Return [X, Y] of the center of cell containing provided text 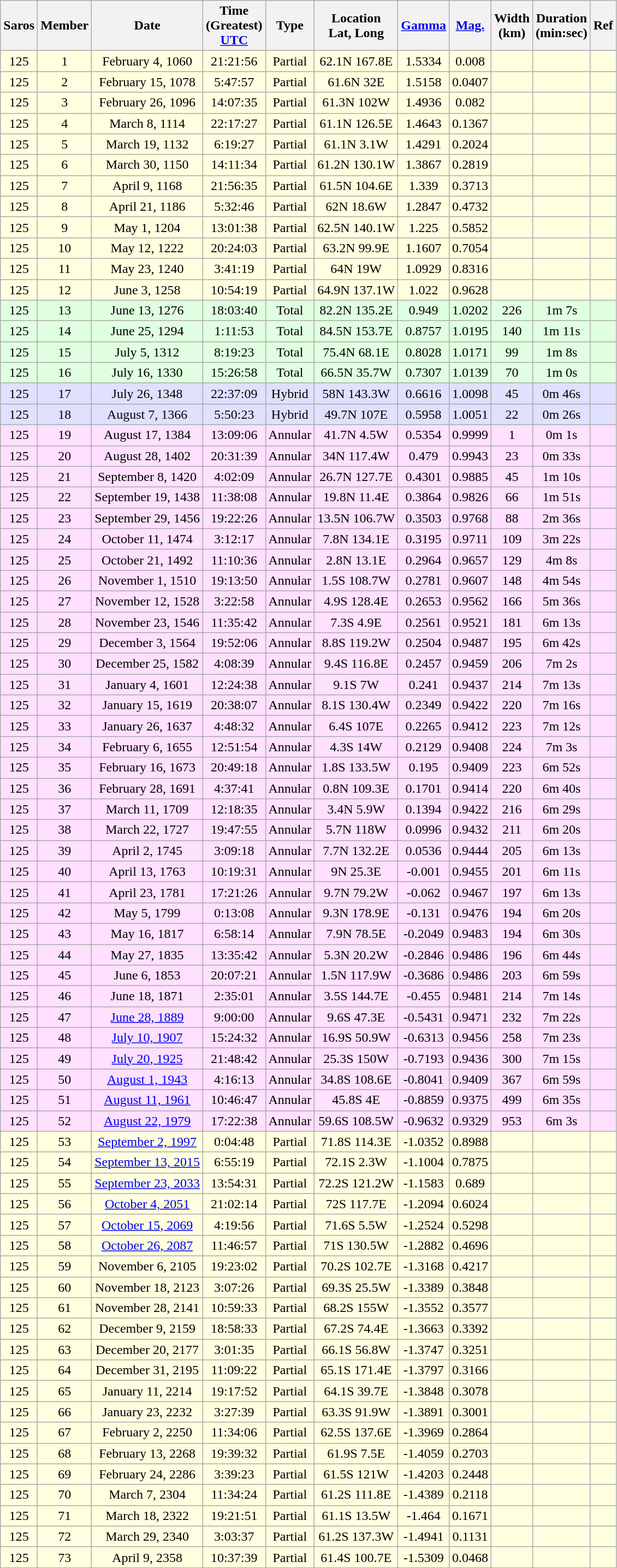
1.3867 [424, 165]
3:41:19 [234, 269]
6 [64, 165]
34.8S 108.6E [356, 1079]
40 [64, 871]
4m 54s [562, 580]
Saros [19, 26]
1.0202 [470, 311]
19:47:55 [234, 830]
0.5958 [424, 414]
November 1, 1510 [147, 580]
64N 19W [356, 269]
0.9459 [470, 664]
109 [512, 539]
9.1S 7W [356, 685]
4m 8s [562, 560]
7m 3s [562, 747]
34 [64, 747]
11:09:22 [234, 1370]
November 6, 2105 [147, 1266]
0m 33s [562, 456]
-0.2846 [424, 955]
61.3N 102W [356, 103]
75.4N 68.1E [356, 352]
0.3503 [424, 518]
19:13:50 [234, 580]
March 30, 1150 [147, 165]
November 18, 2123 [147, 1287]
1m 0s [562, 373]
0.241 [424, 685]
129 [512, 560]
0.479 [424, 456]
5.7N 118W [356, 830]
1m 7s [562, 311]
0.9885 [470, 477]
July 20, 1925 [147, 1059]
44 [64, 955]
3:39:23 [234, 1474]
0.3577 [470, 1308]
August 7, 1366 [147, 414]
0:13:08 [234, 913]
-1.3168 [424, 1266]
20:38:07 [234, 705]
17:22:38 [234, 1121]
72 [64, 1536]
1.5158 [424, 82]
73 [64, 1557]
3:01:35 [234, 1350]
1m 10s [562, 477]
0.2561 [424, 622]
20 [64, 456]
10 [64, 248]
26.7N 127.7E [356, 477]
July 16, 1330 [147, 373]
0.9456 [470, 1038]
October 15, 2069 [147, 1225]
Gamma [424, 26]
May 27, 1835 [147, 955]
January 23, 2232 [147, 1412]
February 6, 1655 [147, 747]
15 [64, 352]
7.3S 4.9E [356, 622]
0.7307 [424, 373]
7.8N 134.1E [356, 539]
0.9412 [470, 726]
11:35:42 [234, 622]
6m 52s [562, 768]
66.1S 56.8W [356, 1350]
0.3001 [470, 1412]
0.5852 [470, 227]
1.0171 [470, 352]
-1.3891 [424, 1412]
6m 42s [562, 643]
1.022 [424, 290]
0.9943 [470, 456]
0.8988 [470, 1142]
61 [64, 1308]
59.6S 108.5W [356, 1121]
0.2504 [424, 643]
4 [64, 123]
0.8028 [424, 352]
13 [64, 311]
64.1S 39.7E [356, 1391]
April 9, 1168 [147, 186]
14:07:35 [234, 103]
January 11, 2214 [147, 1391]
4.3S 14W [356, 747]
0.9657 [470, 560]
1.225 [424, 227]
0.9481 [470, 996]
8.1S 130.4W [356, 705]
7.9N 78.5E [356, 934]
October 4, 2051 [147, 1204]
-1.3552 [424, 1308]
-1.2882 [424, 1245]
February 28, 1691 [147, 788]
1.4291 [424, 144]
-1.4389 [424, 1495]
20:24:03 [234, 248]
19:39:32 [234, 1453]
35 [64, 768]
21 [64, 477]
March 8, 1114 [147, 123]
0.9826 [470, 497]
1.0929 [424, 269]
19:52:06 [234, 643]
-1.4203 [424, 1474]
22:37:09 [234, 394]
March 22, 1727 [147, 830]
-1.2094 [424, 1204]
12 [64, 290]
0.9467 [470, 892]
0.2129 [424, 747]
1.4936 [424, 103]
41.7N 4.5W [356, 435]
68 [64, 1453]
0.1671 [470, 1516]
7m 22s [562, 1017]
February 26, 1096 [147, 103]
45.8S 4E [356, 1100]
1.0051 [470, 414]
0.2024 [470, 144]
61.2S 137.3W [356, 1536]
0.9444 [470, 851]
September 29, 1456 [147, 518]
September 8, 1420 [147, 477]
196 [512, 955]
6m 30s [562, 934]
0.2964 [424, 560]
0.2819 [470, 165]
59 [64, 1266]
December 3, 1564 [147, 643]
11:34:06 [234, 1433]
36 [64, 788]
August 1, 1943 [147, 1079]
14 [64, 331]
48 [64, 1038]
61.1S 13.5W [356, 1516]
0.9437 [470, 685]
0.9432 [470, 830]
258 [512, 1038]
43 [64, 934]
May 1, 1204 [147, 227]
0.9521 [470, 622]
0.0468 [470, 1557]
82.2N 135.2E [356, 311]
January 4, 1601 [147, 685]
9:00:00 [234, 1017]
4:08:39 [234, 664]
0.6616 [424, 394]
32 [64, 705]
2:35:01 [234, 996]
September 23, 2033 [147, 1183]
47 [64, 1017]
February 24, 2286 [147, 1474]
-1.3747 [424, 1350]
March 19, 1132 [147, 144]
0.2448 [470, 1474]
69.3S 25.5W [356, 1287]
6m 44s [562, 955]
27 [64, 601]
0.9768 [470, 518]
28 [64, 622]
1:11:53 [234, 331]
0.2653 [424, 601]
63.2N 99.9E [356, 248]
February 2, 2250 [147, 1433]
6m 35s [562, 1100]
224 [512, 747]
0.195 [424, 768]
67 [64, 1433]
0.0536 [424, 851]
166 [512, 601]
0.2703 [470, 1453]
18:03:40 [234, 311]
65 [64, 1391]
300 [512, 1059]
3:12:17 [234, 539]
18:58:33 [234, 1329]
7m 23s [562, 1038]
-1.2524 [424, 1225]
0.0407 [470, 82]
February 16, 1673 [147, 768]
8 [64, 206]
-0.062 [424, 892]
10:54:19 [234, 290]
0.9562 [470, 601]
8.8S 119.2W [356, 643]
-0.3686 [424, 976]
0.5354 [424, 435]
-0.8859 [424, 1100]
2.8N 13.1E [356, 560]
October 26, 2087 [147, 1245]
0.8316 [470, 269]
LocationLat, Long [356, 26]
61.5S 121W [356, 1474]
9 [64, 227]
11:34:24 [234, 1495]
0.9999 [470, 435]
0.9414 [470, 788]
10:59:33 [234, 1308]
-0.2049 [424, 934]
33 [64, 726]
84.5N 153.7E [356, 331]
29 [64, 643]
Duration(min:sec) [562, 26]
Member [64, 26]
January 26, 1637 [147, 726]
13:09:06 [234, 435]
0.2457 [424, 664]
1.5S 108.7W [356, 580]
197 [512, 892]
1m 8s [562, 352]
December 31, 2195 [147, 1370]
38 [64, 830]
7m 12s [562, 726]
19 [64, 435]
0.5298 [470, 1225]
12:18:35 [234, 809]
March 11, 1709 [147, 809]
3.5S 144.7E [356, 996]
25.3S 150W [356, 1059]
31 [64, 685]
4:16:13 [234, 1079]
19.8N 11.4E [356, 497]
10:46:47 [234, 1100]
19:21:51 [234, 1516]
39 [64, 851]
13:01:38 [234, 227]
-0.8041 [424, 1079]
10:19:31 [234, 871]
1.4643 [424, 123]
1.2847 [424, 206]
March 7, 2304 [147, 1495]
6m 11s [562, 871]
72.1S 2.3W [356, 1162]
April 23, 1781 [147, 892]
3:03:37 [234, 1536]
2m 36s [562, 518]
22:17:27 [234, 123]
16 [64, 373]
71S 130.5W [356, 1245]
61.2N 130.1W [356, 165]
201 [512, 871]
0.1367 [470, 123]
26 [64, 580]
41 [64, 892]
-0.455 [424, 996]
367 [512, 1079]
May 23, 1240 [147, 269]
0.8N 109.3E [356, 788]
-1.3848 [424, 1391]
3 [64, 103]
0.1131 [470, 1536]
0.008 [470, 61]
September 2, 1997 [147, 1142]
58N 143.3W [356, 394]
April 21, 1186 [147, 206]
0.9375 [470, 1100]
6.4S 107E [356, 726]
1.0139 [470, 373]
63 [64, 1350]
4:48:32 [234, 726]
12:24:38 [234, 685]
1.339 [424, 186]
June 3, 1258 [147, 290]
5:50:23 [234, 414]
0.3195 [424, 539]
63.3S 91.9W [356, 1412]
0m 46s [562, 394]
1m 11s [562, 331]
0.9471 [470, 1017]
226 [512, 311]
May 12, 1222 [147, 248]
August 28, 1402 [147, 456]
60 [64, 1287]
0m 1s [562, 435]
0.9408 [470, 747]
0.9607 [470, 580]
206 [512, 664]
15:24:32 [234, 1038]
71.8S 114.3E [356, 1142]
13.5N 106.7W [356, 518]
72S 117.7E [356, 1204]
1.0195 [470, 331]
February 13, 2268 [147, 1453]
June 25, 1294 [147, 331]
42 [64, 913]
20:49:18 [234, 768]
November 28, 2141 [147, 1308]
52 [64, 1121]
21:48:42 [234, 1059]
August 11, 1961 [147, 1100]
20:07:21 [234, 976]
6:55:19 [234, 1162]
21:02:14 [234, 1204]
148 [512, 580]
17:21:26 [234, 892]
December 9, 2159 [147, 1329]
June 28, 1889 [147, 1017]
21:56:35 [234, 186]
-1.3663 [424, 1329]
4:19:56 [234, 1225]
9N 25.3E [356, 871]
-0.7193 [424, 1059]
0.9487 [470, 643]
61.4S 100.7E [356, 1557]
July 5, 1312 [147, 352]
61.2S 111.8E [356, 1495]
21:21:56 [234, 61]
-1.1583 [424, 1183]
64 [64, 1370]
203 [512, 976]
24 [64, 539]
9.3N 178.9E [356, 913]
46 [64, 996]
November 23, 1546 [147, 622]
7m 2s [562, 664]
Width(km) [512, 26]
0.2864 [470, 1433]
1.8S 133.5W [356, 768]
14:11:34 [234, 165]
-1.4941 [424, 1536]
499 [512, 1100]
8:19:23 [234, 352]
49 [64, 1059]
May 16, 1817 [147, 934]
3.4N 5.9W [356, 809]
0.3392 [470, 1329]
11:46:57 [234, 1245]
0.689 [470, 1183]
61.9S 7.5E [356, 1453]
211 [512, 830]
88 [512, 518]
January 15, 1619 [147, 705]
3:09:18 [234, 851]
953 [512, 1121]
140 [512, 331]
17 [64, 394]
0.3848 [470, 1287]
70.2S 102.7E [356, 1266]
-0.001 [424, 871]
12:51:54 [234, 747]
50 [64, 1079]
19:17:52 [234, 1391]
5m 36s [562, 601]
0.4732 [470, 206]
30 [64, 664]
April 13, 1763 [147, 871]
June 13, 1276 [147, 311]
0.082 [470, 103]
6m 29s [562, 809]
0.3864 [424, 497]
65.1S 171.4E [356, 1370]
67.2S 74.4E [356, 1329]
July 10, 1907 [147, 1038]
-1.1004 [424, 1162]
13:35:42 [234, 955]
1.5N 117.9W [356, 976]
205 [512, 851]
4:37:41 [234, 788]
-1.0352 [424, 1142]
Ref [603, 26]
6m 40s [562, 788]
25 [64, 560]
72.2S 121.2W [356, 1183]
0.1394 [424, 809]
11:38:08 [234, 497]
March 29, 2340 [147, 1536]
July 26, 1348 [147, 394]
0.949 [424, 311]
51 [64, 1100]
1.5334 [424, 61]
61.1N 3.1W [356, 144]
216 [512, 809]
62N 18.6W [356, 206]
0.4301 [424, 477]
181 [512, 622]
20:31:39 [234, 456]
10:37:39 [234, 1557]
-1.3389 [424, 1287]
December 20, 2177 [147, 1350]
Date [147, 26]
-0.5431 [424, 1017]
49.7N 107E [356, 414]
September 13, 2015 [147, 1162]
3:07:26 [234, 1287]
3m 22s [562, 539]
0.1701 [424, 788]
0.3251 [470, 1350]
62.5S 137.6E [356, 1433]
18 [64, 414]
54 [64, 1162]
53 [64, 1142]
3:22:58 [234, 601]
0.9711 [470, 539]
9.4S 116.8E [356, 664]
Mag. [470, 26]
February 15, 1078 [147, 82]
6m 3s [562, 1121]
-0.131 [424, 913]
64.9N 137.1W [356, 290]
October 21, 1492 [147, 560]
34N 117.4W [356, 456]
13:54:31 [234, 1183]
0.2265 [424, 726]
2 [64, 82]
5.3N 20.2W [356, 955]
99 [512, 352]
0.7054 [470, 248]
62.1N 167.8E [356, 61]
55 [64, 1183]
15:26:58 [234, 373]
April 9, 2358 [147, 1557]
5:32:46 [234, 206]
0.2349 [424, 705]
0.3713 [470, 186]
62.5N 140.1W [356, 227]
0:04:48 [234, 1142]
1m 51s [562, 497]
March 18, 2322 [147, 1516]
0.6024 [470, 1204]
0.3078 [470, 1391]
May 5, 1799 [147, 913]
57 [64, 1225]
-1.3969 [424, 1433]
August 22, 1979 [147, 1121]
62 [64, 1329]
9.6S 47.3E [356, 1017]
April 2, 1745 [147, 851]
0m 26s [562, 414]
0.4217 [470, 1266]
7m 14s [562, 996]
4.9S 128.4E [356, 601]
11:10:36 [234, 560]
-0.9632 [424, 1121]
71 [64, 1516]
0.8757 [424, 331]
-1.4059 [424, 1453]
7 [64, 186]
58 [64, 1245]
7m 15s [562, 1059]
7m 13s [562, 685]
October 11, 1474 [147, 539]
-1.3797 [424, 1370]
0.2118 [470, 1495]
232 [512, 1017]
9.7N 79.2W [356, 892]
61.1N 126.5E [356, 123]
Time(Greatest)UTC [234, 26]
3:27:39 [234, 1412]
June 18, 1871 [147, 996]
195 [512, 643]
-0.6313 [424, 1038]
Type [290, 26]
0.9483 [470, 934]
6:19:27 [234, 144]
61.6N 32E [356, 82]
61.5N 104.6E [356, 186]
November 12, 1528 [147, 601]
0.9436 [470, 1059]
7m 16s [562, 705]
1.0098 [470, 394]
6:58:14 [234, 934]
0.9476 [470, 913]
19:23:02 [234, 1266]
August 17, 1384 [147, 435]
0.4696 [470, 1245]
56 [64, 1204]
4:02:09 [234, 477]
September 19, 1438 [147, 497]
0.3166 [470, 1370]
0.9329 [470, 1121]
68.2S 155W [356, 1308]
5 [64, 144]
-1.464 [424, 1516]
1.1607 [424, 248]
69 [64, 1474]
37 [64, 809]
June 6, 1853 [147, 976]
66.5N 35.7W [356, 373]
71.6S 5.5W [356, 1225]
16.9S 50.9W [356, 1038]
-1.5309 [424, 1557]
December 25, 1582 [147, 664]
7.7N 132.2E [356, 851]
5:47:57 [234, 82]
11 [64, 269]
0.9455 [470, 871]
February 4, 1060 [147, 61]
19:22:26 [234, 518]
0.2781 [424, 580]
0.0996 [424, 830]
0.7875 [470, 1162]
0.9628 [470, 290]
